Identify which cell holds the provided text, then report its [x, y] central coordinate. 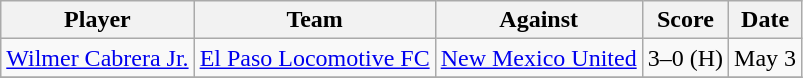
Team [314, 20]
El Paso Locomotive FC [314, 58]
New Mexico United [538, 58]
Player [98, 20]
3–0 (H) [685, 58]
Date [766, 20]
May 3 [766, 58]
Against [538, 20]
Score [685, 20]
Wilmer Cabrera Jr. [98, 58]
